Provide the [X, Y] coordinate of the cell's center where the given text is located.  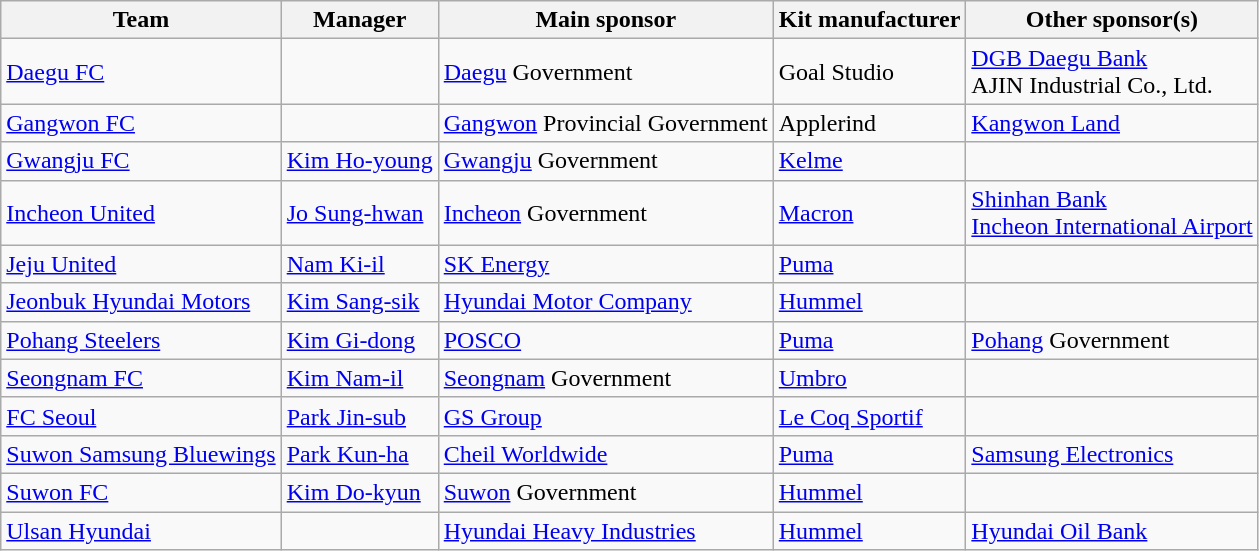
Kelme [870, 161]
Gangwon Provincial Government [606, 123]
GS Group [606, 416]
Jeju United [141, 264]
Kim Nam-il [360, 378]
Gangwon FC [141, 123]
Jo Sung-hwan [360, 212]
Incheon Government [606, 212]
Ulsan Hyundai [141, 531]
Kim Sang-sik [360, 302]
Other sponsor(s) [1112, 20]
Umbro [870, 378]
Jeonbuk Hyundai Motors [141, 302]
SK Energy [606, 264]
Gwangju FC [141, 161]
Le Coq Sportif [870, 416]
Suwon Samsung Bluewings [141, 454]
FC Seoul [141, 416]
Kim Ho-young [360, 161]
Park Jin-sub [360, 416]
Main sponsor [606, 20]
Incheon United [141, 212]
Manager [360, 20]
Pohang Steelers [141, 340]
Shinhan BankIncheon International Airport [1112, 212]
Kim Do-kyun [360, 492]
Cheil Worldwide [606, 454]
POSCO [606, 340]
Macron [870, 212]
Suwon Government [606, 492]
Hyundai Heavy Industries [606, 531]
Kangwon Land [1112, 123]
Daegu Government [606, 72]
Team [141, 20]
DGB Daegu BankAJIN Industrial Co., Ltd. [1112, 72]
Daegu FC [141, 72]
Park Kun-ha [360, 454]
Seongnam FC [141, 378]
Hyundai Oil Bank [1112, 531]
Applerind [870, 123]
Gwangju Government [606, 161]
Samsung Electronics [1112, 454]
Seongnam Government [606, 378]
Kit manufacturer [870, 20]
Hyundai Motor Company [606, 302]
Kim Gi-dong [360, 340]
Goal Studio [870, 72]
Suwon FC [141, 492]
Pohang Government [1112, 340]
Nam Ki-il [360, 264]
